Pinpoint the cell where the given text exists, returning its (X, Y) midpoint coordinate. 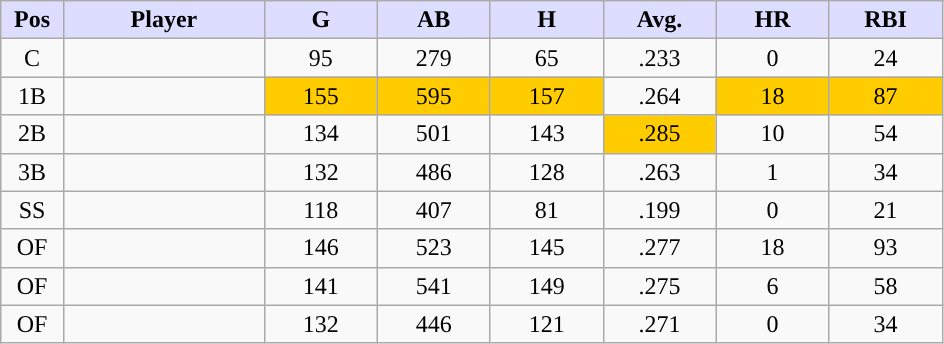
3B (32, 172)
65 (546, 58)
Pos (32, 20)
.264 (660, 96)
134 (320, 134)
141 (320, 286)
121 (546, 324)
486 (434, 172)
1 (772, 172)
2B (32, 134)
.277 (660, 248)
C (32, 58)
RBI (886, 20)
146 (320, 248)
.263 (660, 172)
93 (886, 248)
SS (32, 210)
6 (772, 286)
H (546, 20)
95 (320, 58)
AB (434, 20)
24 (886, 58)
HR (772, 20)
21 (886, 210)
446 (434, 324)
10 (772, 134)
1B (32, 96)
145 (546, 248)
.275 (660, 286)
143 (546, 134)
157 (546, 96)
87 (886, 96)
128 (546, 172)
.233 (660, 58)
54 (886, 134)
541 (434, 286)
Player (164, 20)
.271 (660, 324)
.285 (660, 134)
523 (434, 248)
.199 (660, 210)
155 (320, 96)
118 (320, 210)
Avg. (660, 20)
501 (434, 134)
G (320, 20)
595 (434, 96)
81 (546, 210)
58 (886, 286)
149 (546, 286)
279 (434, 58)
407 (434, 210)
